Scan for the cell matching the given text and deliver its [x, y] coordinate at center. 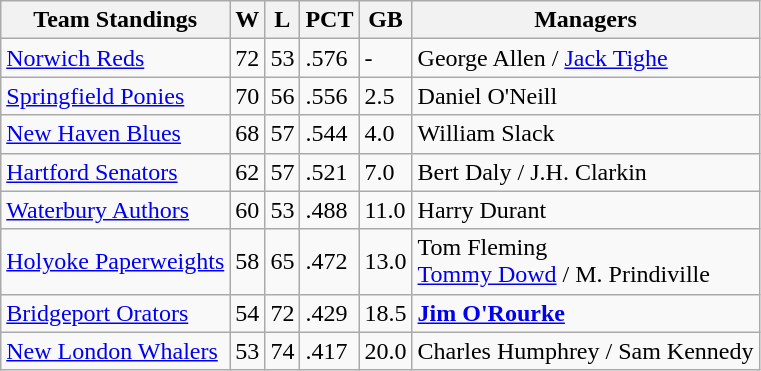
Team Standings [116, 20]
2.5 [386, 96]
New London Whalers [116, 351]
Daniel O'Neill [586, 96]
Tom Fleming Tommy Dowd / M. Prindiville [586, 262]
Harry Durant [586, 210]
11.0 [386, 210]
.521 [330, 172]
74 [282, 351]
58 [248, 262]
20.0 [386, 351]
William Slack [586, 134]
Jim O'Rourke [586, 313]
Norwich Reds [116, 58]
.488 [330, 210]
54 [248, 313]
.556 [330, 96]
Bert Daly / J.H. Clarkin [586, 172]
Waterbury Authors [116, 210]
Managers [586, 20]
62 [248, 172]
.429 [330, 313]
60 [248, 210]
Springfield Ponies [116, 96]
W [248, 20]
65 [282, 262]
L [282, 20]
56 [282, 96]
Hartford Senators [116, 172]
.472 [330, 262]
New Haven Blues [116, 134]
13.0 [386, 262]
.576 [330, 58]
4.0 [386, 134]
Bridgeport Orators [116, 313]
Holyoke Paperweights [116, 262]
7.0 [386, 172]
- [386, 58]
.417 [330, 351]
18.5 [386, 313]
70 [248, 96]
Charles Humphrey / Sam Kennedy [586, 351]
68 [248, 134]
PCT [330, 20]
.544 [330, 134]
GB [386, 20]
George Allen / Jack Tighe [586, 58]
